Determine the (X, Y) coordinate at the center of the cell enclosing the given text.  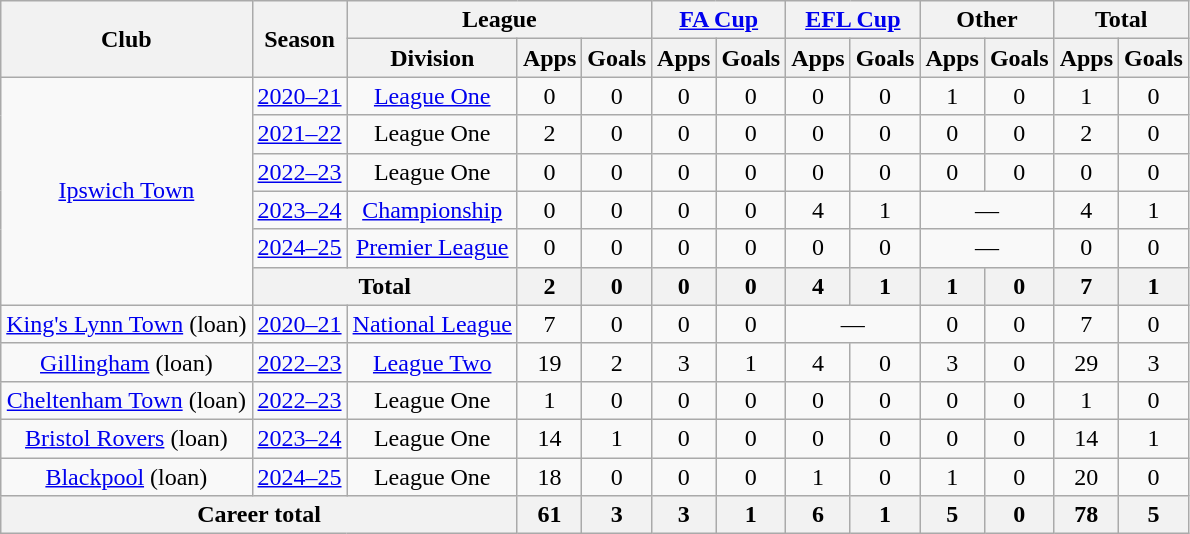
EFL Cup (853, 20)
19 (549, 362)
FA Cup (719, 20)
Season (300, 39)
20 (1086, 477)
Championship (432, 210)
League Two (432, 362)
National League (432, 324)
Club (126, 39)
6 (818, 515)
Ipswich Town (126, 191)
Gillingham (loan) (126, 362)
Other (987, 20)
Cheltenham Town (loan) (126, 400)
Premier League (432, 248)
King's Lynn Town (loan) (126, 324)
Division (432, 58)
Career total (260, 515)
29 (1086, 362)
18 (549, 477)
Blackpool (loan) (126, 477)
61 (549, 515)
78 (1086, 515)
League (499, 20)
Bristol Rovers (loan) (126, 438)
2021–22 (300, 134)
